Search for the cell housing the specified text and yield its (x, y) center coordinate. 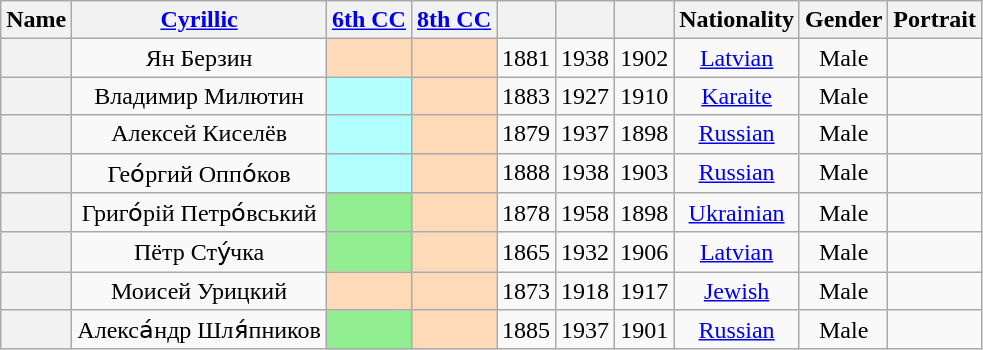
1888 (526, 173)
1958 (586, 213)
Григо́рій Петро́вський (200, 213)
1878 (526, 213)
1883 (526, 96)
Karaite (737, 96)
1865 (526, 252)
Моисей Урицкий (200, 291)
Гео́ргий Оппо́ков (200, 173)
Name (36, 20)
Алекса́ндр Шля́пников (200, 330)
Пётр Сту́чка (200, 252)
Portrait (935, 20)
1906 (644, 252)
Jewish (737, 291)
1927 (586, 96)
Владимир Милютин (200, 96)
1910 (644, 96)
Cyrillic (200, 20)
Ukrainian (737, 213)
Ян Берзин (200, 58)
6th CC (368, 20)
Nationality (737, 20)
1917 (644, 291)
1879 (526, 134)
1881 (526, 58)
1902 (644, 58)
1873 (526, 291)
Gender (843, 20)
1903 (644, 173)
1918 (586, 291)
8th CC (454, 20)
1932 (586, 252)
Алексей Киселёв (200, 134)
1901 (644, 330)
1885 (526, 330)
